Determine the (x, y) coordinate at the center of the cell enclosing the given text.  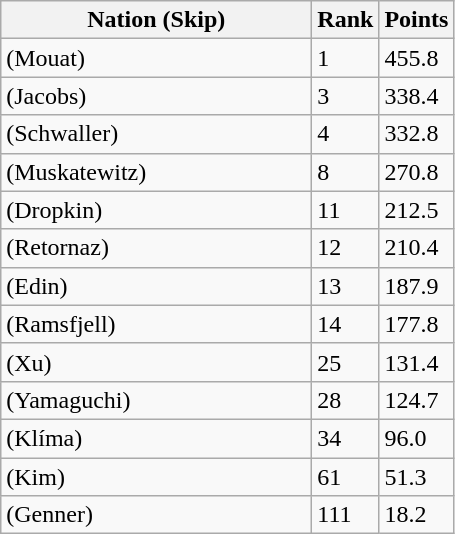
(Dropkin) (156, 210)
(Edin) (156, 286)
96.0 (416, 438)
8 (346, 172)
13 (346, 286)
3 (346, 96)
455.8 (416, 58)
(Muskatewitz) (156, 172)
11 (346, 210)
4 (346, 134)
270.8 (416, 172)
18.2 (416, 515)
(Yamaguchi) (156, 400)
332.8 (416, 134)
Rank (346, 20)
(Mouat) (156, 58)
(Genner) (156, 515)
(Retornaz) (156, 248)
177.8 (416, 324)
(Xu) (156, 362)
25 (346, 362)
(Schwaller) (156, 134)
34 (346, 438)
14 (346, 324)
338.4 (416, 96)
111 (346, 515)
(Kim) (156, 477)
1 (346, 58)
(Jacobs) (156, 96)
187.9 (416, 286)
210.4 (416, 248)
212.5 (416, 210)
12 (346, 248)
124.7 (416, 400)
131.4 (416, 362)
(Klíma) (156, 438)
Points (416, 20)
28 (346, 400)
51.3 (416, 477)
(Ramsfjell) (156, 324)
Nation (Skip) (156, 20)
61 (346, 477)
